Output the [X, Y] coordinate of the center of the cell containing the given text.  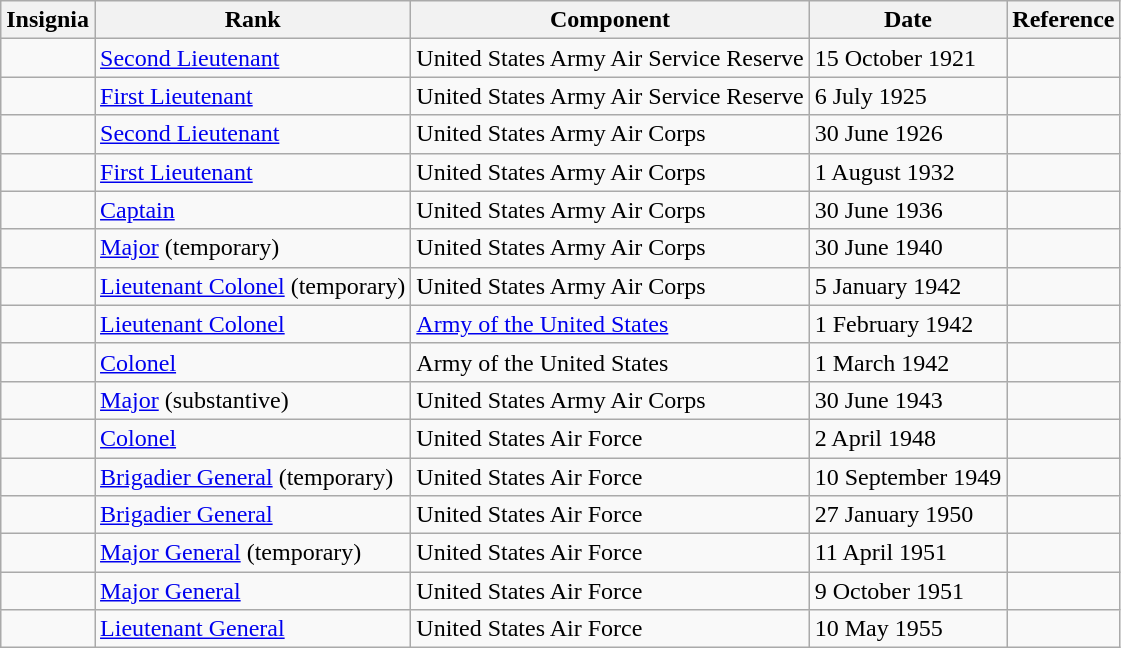
Lieutenant Colonel [253, 324]
Brigadier General [253, 515]
Major (temporary) [253, 248]
Captain [253, 210]
Brigadier General (temporary) [253, 477]
30 June 1936 [908, 210]
11 April 1951 [908, 553]
1 February 1942 [908, 324]
Major (substantive) [253, 400]
Major General [253, 591]
15 October 1921 [908, 58]
2 April 1948 [908, 438]
1 March 1942 [908, 362]
Major General (temporary) [253, 553]
9 October 1951 [908, 591]
27 January 1950 [908, 515]
Component [610, 20]
Rank [253, 20]
Reference [1064, 20]
30 June 1940 [908, 248]
5 January 1942 [908, 286]
Lieutenant General [253, 629]
30 June 1926 [908, 134]
1 August 1932 [908, 172]
10 May 1955 [908, 629]
Lieutenant Colonel (temporary) [253, 286]
Date [908, 20]
Insignia [48, 20]
10 September 1949 [908, 477]
6 July 1925 [908, 96]
30 June 1943 [908, 400]
